Output the [X, Y] coordinate of the center of the cell containing the given text.  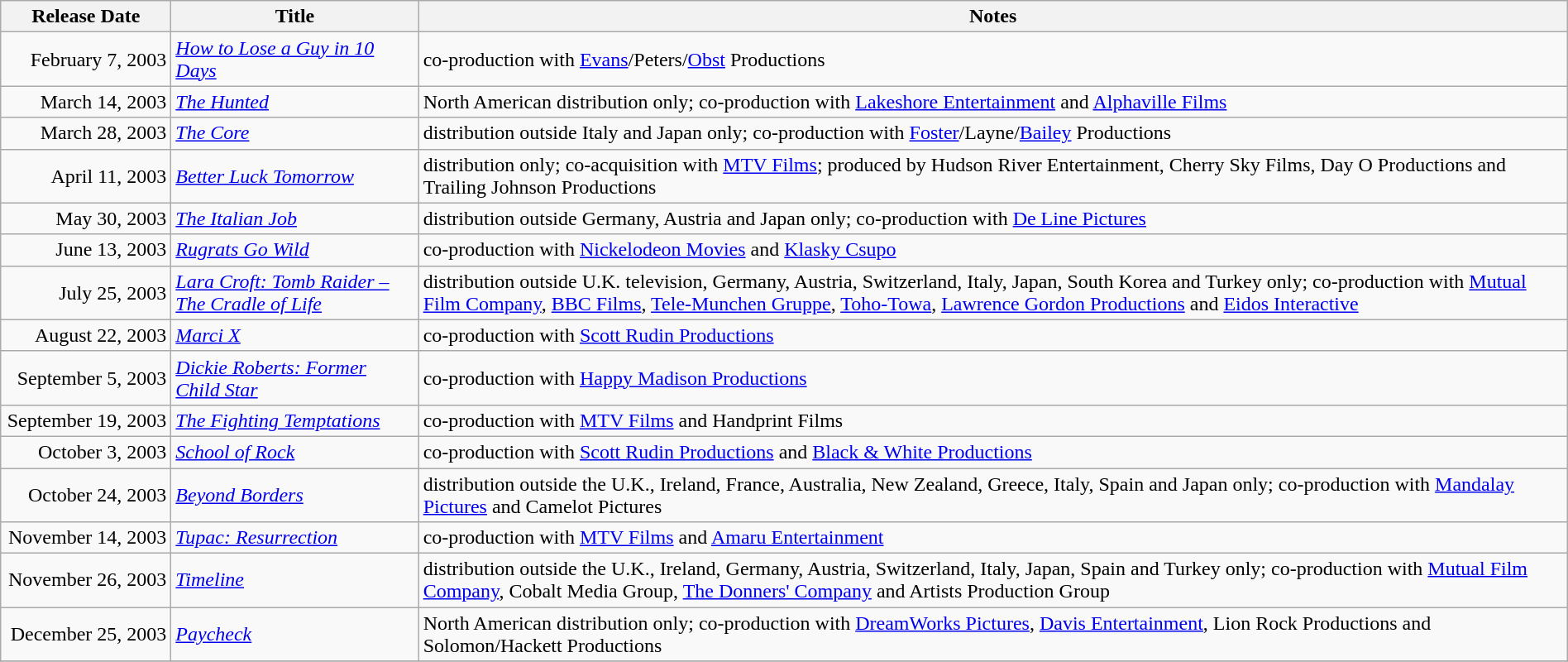
co-production with MTV Films and Amaru Entertainment [992, 538]
Dickie Roberts: Former Child Star [294, 377]
co-production with Nickelodeon Movies and Klasky Csupo [992, 250]
North American distribution only; co-production with Lakeshore Entertainment and Alphaville Films [992, 102]
December 25, 2003 [86, 634]
May 30, 2003 [86, 218]
co-production with Evans/Peters/Obst Productions [992, 60]
June 13, 2003 [86, 250]
July 25, 2003 [86, 293]
Lara Croft: Tomb Raider – The Cradle of Life [294, 293]
November 26, 2003 [86, 581]
co-production with Scott Rudin Productions and Black & White Productions [992, 452]
March 14, 2003 [86, 102]
Title [294, 17]
Timeline [294, 581]
August 22, 2003 [86, 335]
The Hunted [294, 102]
School of Rock [294, 452]
The Core [294, 133]
October 24, 2003 [86, 495]
The Italian Job [294, 218]
November 14, 2003 [86, 538]
How to Lose a Guy in 10 Days [294, 60]
co-production with Happy Madison Productions [992, 377]
Beyond Borders [294, 495]
Release Date [86, 17]
April 11, 2003 [86, 175]
September 19, 2003 [86, 420]
October 3, 2003 [86, 452]
Tupac: Resurrection [294, 538]
Paycheck [294, 634]
Marci X [294, 335]
March 28, 2003 [86, 133]
Rugrats Go Wild [294, 250]
February 7, 2003 [86, 60]
distribution outside Germany, Austria and Japan only; co-production with De Line Pictures [992, 218]
The Fighting Temptations [294, 420]
Notes [992, 17]
distribution outside Italy and Japan only; co-production with Foster/Layne/Bailey Productions [992, 133]
co-production with MTV Films and Handprint Films [992, 420]
North American distribution only; co-production with DreamWorks Pictures, Davis Entertainment, Lion Rock Productions and Solomon/Hackett Productions [992, 634]
co-production with Scott Rudin Productions [992, 335]
Better Luck Tomorrow [294, 175]
September 5, 2003 [86, 377]
